Identify which cell holds the provided text, then report its (x, y) central coordinate. 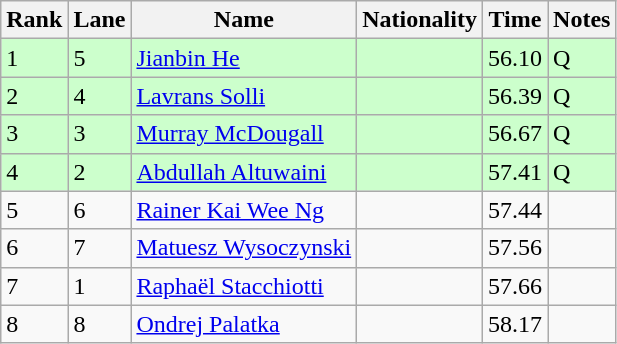
Notes (582, 20)
Jianbin He (244, 58)
Name (244, 20)
56.67 (514, 134)
Time (514, 20)
Lavrans Solli (244, 96)
56.10 (514, 58)
57.44 (514, 210)
Nationality (420, 20)
Abdullah Altuwaini (244, 172)
Ondrej Palatka (244, 324)
Matuesz Wysoczynski (244, 248)
Rank (34, 20)
57.41 (514, 172)
58.17 (514, 324)
Rainer Kai Wee Ng (244, 210)
Murray McDougall (244, 134)
57.66 (514, 286)
56.39 (514, 96)
57.56 (514, 248)
Lane (100, 20)
Raphaël Stacchiotti (244, 286)
